Find where the given text appears and provide that cell's center as (x, y) coordinate. 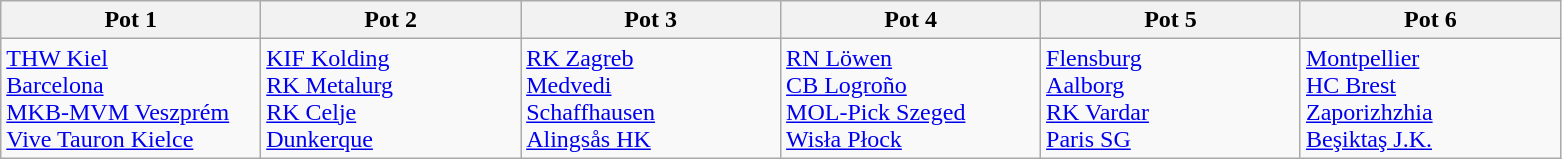
Pot 5 (1171, 20)
Pot 4 (911, 20)
KIF Kolding RK Metalurg RK Celje Dunkerque (391, 98)
Pot 3 (651, 20)
Pot 2 (391, 20)
RK Zagreb Medvedi Schaffhausen Alingsås HK (651, 98)
Montpellier HC Brest Zaporizhzhia Beşiktaş J.K. (1430, 98)
RN Löwen CB Logroño MOL-Pick Szeged Wisła Płock (911, 98)
THW Kiel Barcelona MKB-MVM Veszprém Vive Tauron Kielce (131, 98)
Pot 6 (1430, 20)
Pot 1 (131, 20)
Flensburg Aalborg RK Vardar Paris SG (1171, 98)
